Find where the given text appears and provide that cell's center as (X, Y) coordinate. 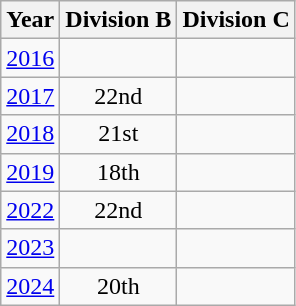
2022 (30, 210)
Division C (236, 20)
21st (118, 134)
2016 (30, 58)
2019 (30, 172)
2024 (30, 286)
18th (118, 172)
Division B (118, 20)
2023 (30, 248)
20th (118, 286)
2018 (30, 134)
2017 (30, 96)
Year (30, 20)
